Extract the (X, Y) coordinate from the center of the cell holding the provided text.  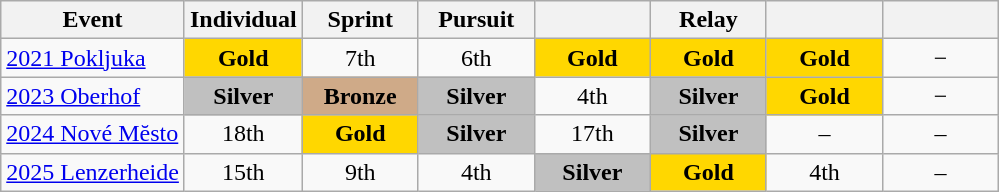
Sprint (360, 20)
Pursuit (476, 20)
2024 Nové Mĕsto (93, 134)
Individual (243, 20)
18th (243, 134)
15th (243, 172)
Event (93, 20)
9th (360, 172)
Relay (708, 20)
Bronze (360, 96)
7th (360, 58)
17th (592, 134)
2025 Lenzerheide (93, 172)
6th (476, 58)
2021 Pokljuka (93, 58)
2023 Oberhof (93, 96)
